Capture the cell that displays the provided text and extract its [x, y] central coordinate. 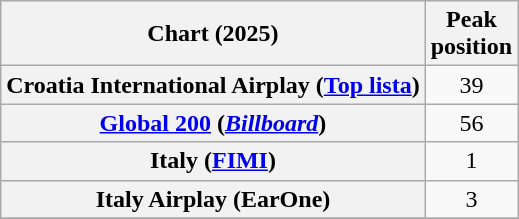
3 [471, 199]
Chart (2025) [213, 34]
Peakposition [471, 34]
56 [471, 123]
39 [471, 85]
Italy Airplay (EarOne) [213, 199]
Global 200 (Billboard) [213, 123]
Croatia International Airplay (Top lista) [213, 85]
1 [471, 161]
Italy (FIMI) [213, 161]
